Output the (X, Y) coordinate of the center of the cell containing the given text.  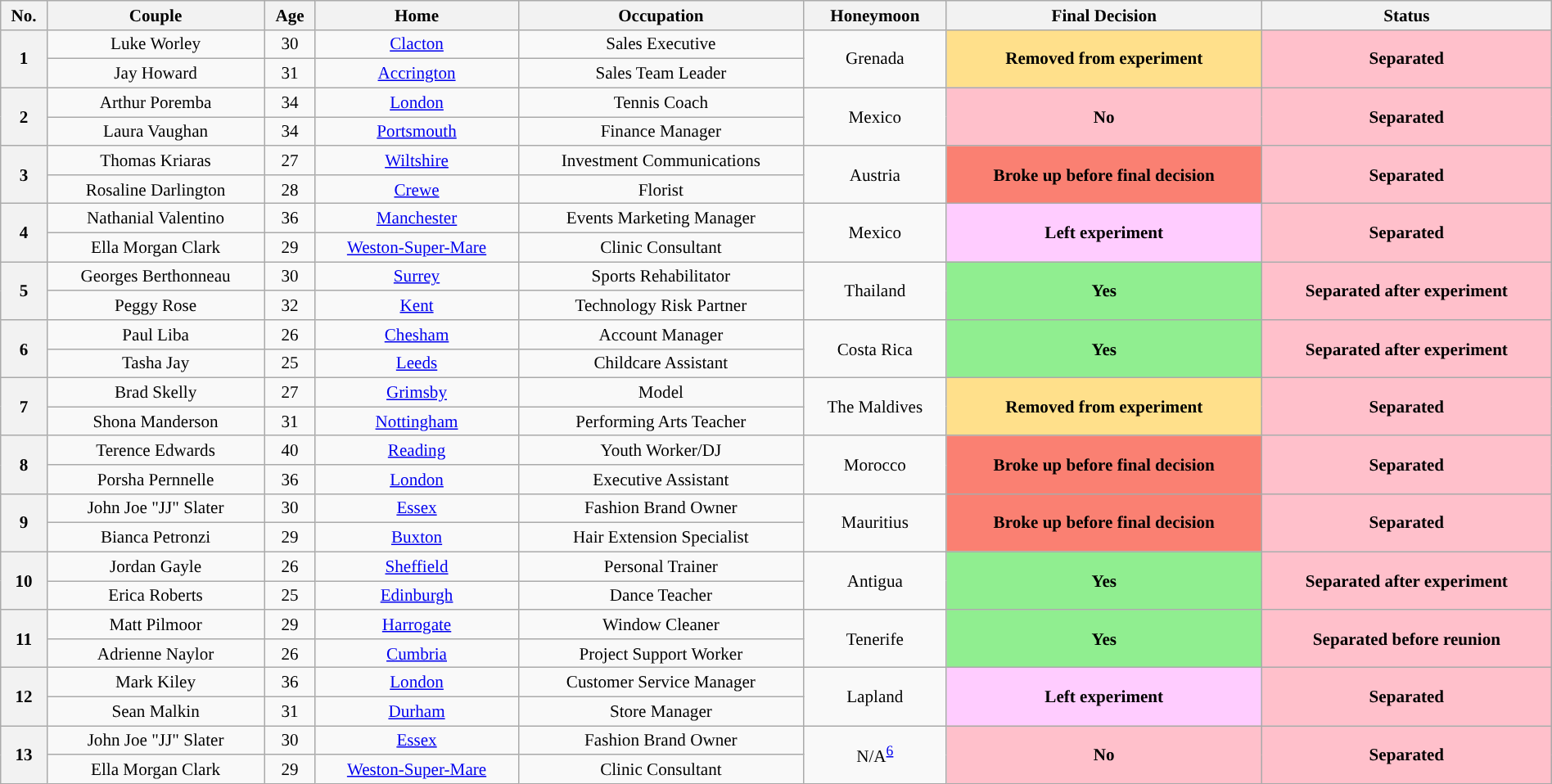
13 (24, 755)
Account Manager (661, 334)
Mark Kiley (156, 683)
Lapland (875, 697)
Grimsby (417, 393)
Sheffield (417, 566)
Durham (417, 710)
Porsha Pernnelle (156, 480)
Georges Berthonneau (156, 277)
Thailand (875, 291)
Nottingham (417, 421)
Couple (156, 15)
Florist (661, 188)
Sales Team Leader (661, 74)
9 (24, 522)
Adrienne Naylor (156, 653)
Cumbria (417, 653)
Personal Trainer (661, 566)
Final Decision (1104, 15)
Separated before reunion (1407, 638)
Manchester (417, 218)
Customer Service Manager (661, 683)
Window Cleaner (661, 624)
Portsmouth (417, 131)
8 (24, 465)
6 (24, 349)
Paul Liba (156, 334)
No. (24, 15)
Honeymoon (875, 15)
Jay Howard (156, 74)
Luke Worley (156, 44)
Wiltshire (417, 160)
2 (24, 116)
Dance Teacher (661, 596)
Arthur Poremba (156, 101)
Bianca Petronzi (156, 537)
Harrogate (417, 624)
Tenerife (875, 638)
Peggy Rose (156, 304)
Terence Edwards (156, 450)
Youth Worker/DJ (661, 450)
Finance Manager (661, 131)
Leeds (417, 363)
Occupation (661, 15)
Austria (875, 175)
Events Marketing Manager (661, 218)
10 (24, 581)
32 (290, 304)
Crewe (417, 188)
The Maldives (875, 408)
Matt Pilmoor (156, 624)
7 (24, 408)
Edinburgh (417, 596)
N/A6 (875, 755)
Chesham (417, 334)
Erica Roberts (156, 596)
Performing Arts Teacher (661, 421)
Rosaline Darlington (156, 188)
40 (290, 450)
Store Manager (661, 710)
Costa Rica (875, 349)
1 (24, 59)
Laura Vaughan (156, 131)
Shona Manderson (156, 421)
Brad Skelly (156, 393)
Morocco (875, 465)
Tennis Coach (661, 101)
5 (24, 291)
Reading (417, 450)
Sales Executive (661, 44)
Childcare Assistant (661, 363)
Tasha Jay (156, 363)
Clacton (417, 44)
Kent (417, 304)
11 (24, 638)
Age (290, 15)
Surrey (417, 277)
Nathanial Valentino (156, 218)
Home (417, 15)
Accrington (417, 74)
Buxton (417, 537)
Model (661, 393)
Antigua (875, 581)
28 (290, 188)
4 (24, 232)
Status (1407, 15)
Project Support Worker (661, 653)
3 (24, 175)
Grenada (875, 59)
Mauritius (875, 522)
Sports Rehabilitator (661, 277)
Hair Extension Specialist (661, 537)
Jordan Gayle (156, 566)
Executive Assistant (661, 480)
Investment Communications (661, 160)
Thomas Kriaras (156, 160)
12 (24, 697)
Sean Malkin (156, 710)
Technology Risk Partner (661, 304)
